Locate the cell with the specified text and output its [x, y] center coordinate. 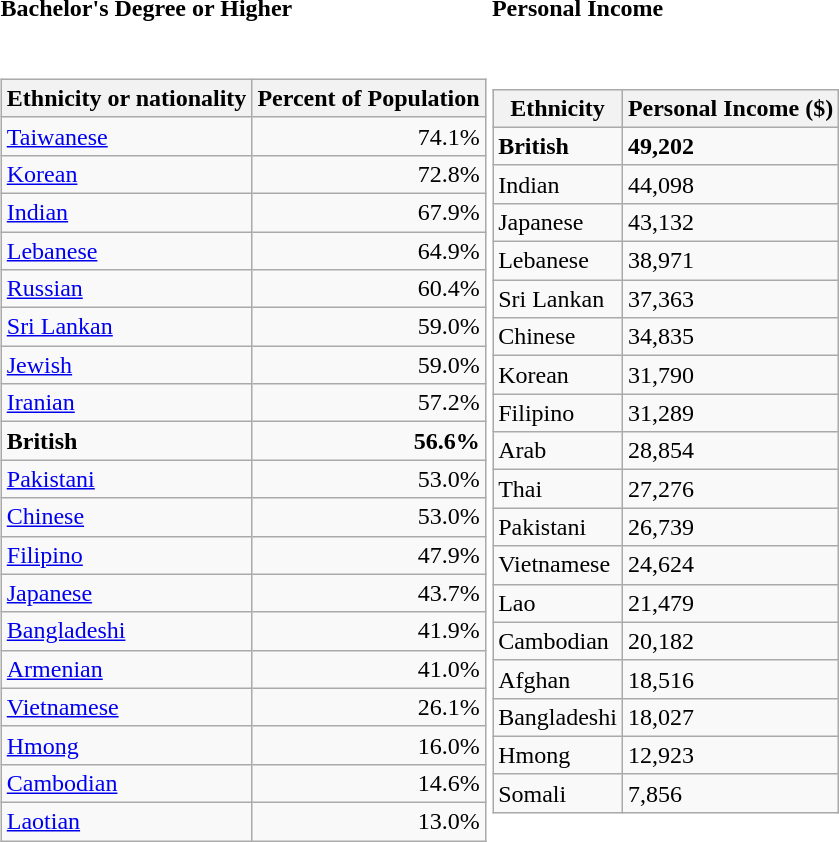
60.4% [368, 289]
49,202 [730, 146]
16.0% [368, 745]
Afghan [558, 679]
26,739 [730, 527]
Personal Income ($) [730, 108]
Taiwanese [126, 136]
Jewish [126, 365]
Ethnicity [558, 108]
Laotian [126, 821]
20,182 [730, 641]
67.9% [368, 212]
72.8% [368, 174]
74.1% [368, 136]
28,854 [730, 451]
Ethnicity or nationality [126, 98]
37,363 [730, 299]
26.1% [368, 707]
7,856 [730, 793]
Arab [558, 451]
Somali [558, 793]
Russian [126, 289]
Armenian [126, 669]
38,971 [730, 261]
Iranian [126, 403]
34,835 [730, 337]
24,624 [730, 565]
21,479 [730, 603]
43.7% [368, 593]
27,276 [730, 489]
31,790 [730, 375]
43,132 [730, 222]
13.0% [368, 821]
64.9% [368, 251]
Thai [558, 489]
18,027 [730, 717]
14.6% [368, 783]
12,923 [730, 755]
18,516 [730, 679]
41.0% [368, 669]
47.9% [368, 555]
41.9% [368, 631]
Lao [558, 603]
Percent of Population [368, 98]
57.2% [368, 403]
44,098 [730, 184]
56.6% [368, 441]
31,289 [730, 413]
